Search for the cell housing the specified text and yield its (X, Y) center coordinate. 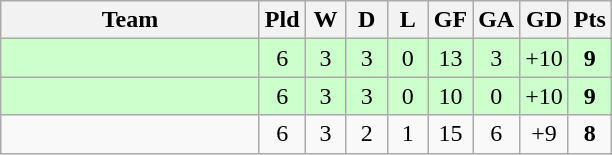
Team (130, 20)
8 (590, 134)
Pld (282, 20)
1 (408, 134)
W (326, 20)
D (366, 20)
GF (450, 20)
GA (496, 20)
GD (544, 20)
2 (366, 134)
10 (450, 96)
Pts (590, 20)
15 (450, 134)
13 (450, 58)
L (408, 20)
+9 (544, 134)
